Detect which cell encompasses the target text, then output its [x, y] center coordinate. 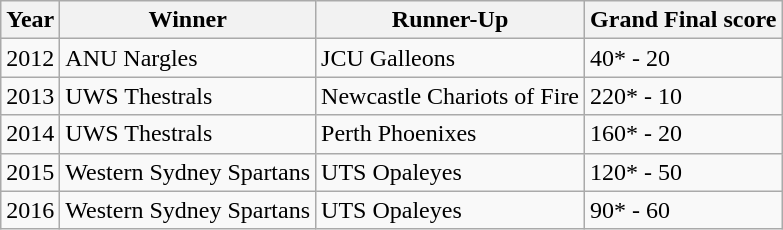
Year [30, 20]
2012 [30, 58]
Grand Final score [684, 20]
40* - 20 [684, 58]
2016 [30, 210]
120* - 50 [684, 172]
160* - 20 [684, 134]
90* - 60 [684, 210]
Winner [188, 20]
Newcastle Chariots of Fire [450, 96]
2013 [30, 96]
2015 [30, 172]
220* - 10 [684, 96]
Runner-Up [450, 20]
ANU Nargles [188, 58]
JCU Galleons [450, 58]
Perth Phoenixes [450, 134]
2014 [30, 134]
